Extract the (X, Y) coordinate from the center of the cell holding the provided text.  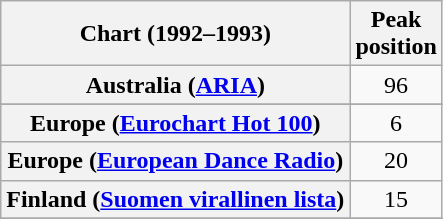
15 (396, 199)
Europe (European Dance Radio) (176, 161)
Europe (Eurochart Hot 100) (176, 123)
20 (396, 161)
Finland (Suomen virallinen lista) (176, 199)
Australia (ARIA) (176, 85)
Peakposition (396, 34)
Chart (1992–1993) (176, 34)
6 (396, 123)
96 (396, 85)
